For the text-containing cell, return its midpoint in [x, y] coordinate format. 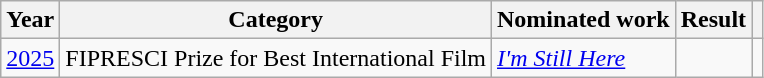
I'm Still Here [584, 58]
Category [276, 20]
2025 [30, 58]
FIPRESCI Prize for Best International Film [276, 58]
Year [30, 20]
Nominated work [584, 20]
Result [713, 20]
